Detect which cell encompasses the target text, then output its [x, y] center coordinate. 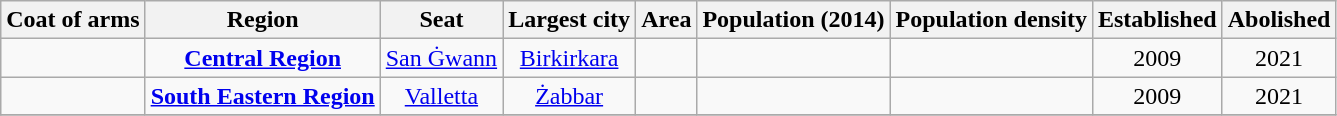
Established [1157, 20]
Żabbar [570, 96]
Population (2014) [794, 20]
Seat [441, 20]
Coat of arms [73, 20]
Central Region [262, 58]
Region [262, 20]
Valletta [441, 96]
South Eastern Region [262, 96]
Population density [991, 20]
Area [666, 20]
Largest city [570, 20]
Abolished [1279, 20]
San Ġwann [441, 58]
Birkirkara [570, 58]
